Locate the cell with the specified text and output its (x, y) center coordinate. 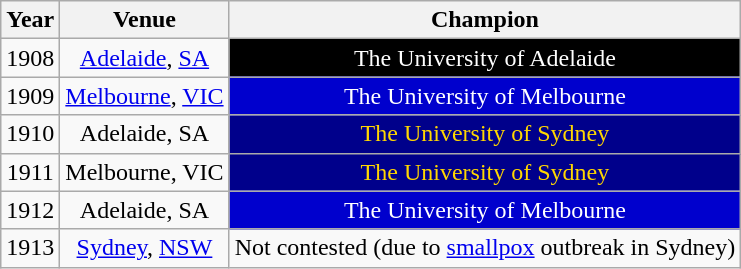
1910 (30, 134)
Sydney, NSW (144, 248)
The University of Adelaide (485, 58)
Not contested (due to smallpox outbreak in Sydney) (485, 248)
Venue (144, 20)
1913 (30, 248)
1909 (30, 96)
Year (30, 20)
1912 (30, 210)
1911 (30, 172)
Champion (485, 20)
1908 (30, 58)
